Locate the cell with the specified text and output its [x, y] center coordinate. 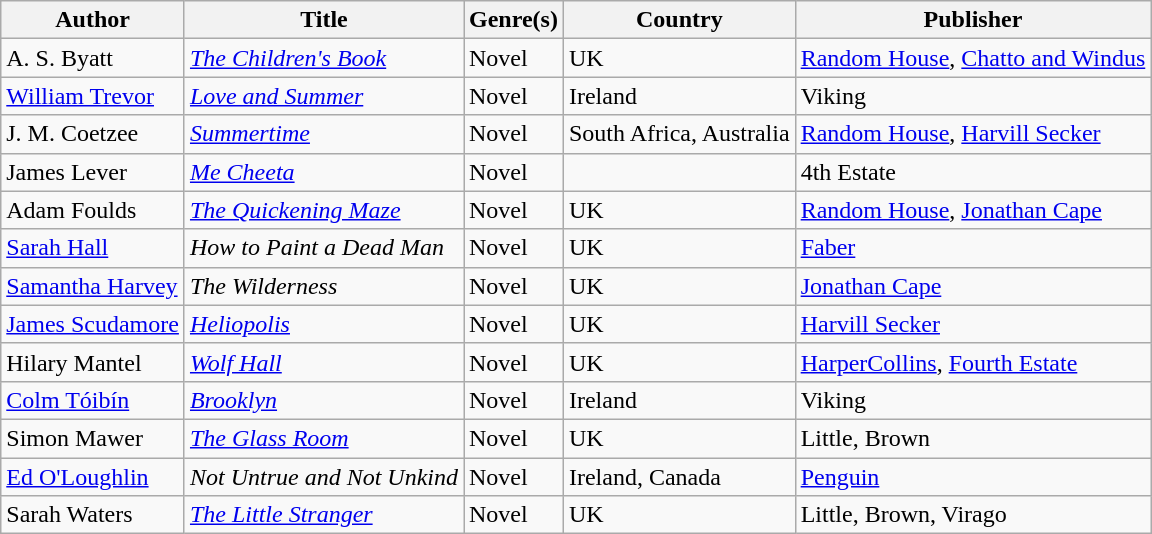
Not Untrue and Not Unkind [324, 477]
Summertime [324, 134]
Brooklyn [324, 400]
How to Paint a Dead Man [324, 248]
Me Cheeta [324, 172]
Genre(s) [514, 20]
James Scudamore [93, 324]
South Africa, Australia [679, 134]
Penguin [973, 477]
Harvill Secker [973, 324]
Heliopolis [324, 324]
The Little Stranger [324, 515]
Hilary Mantel [93, 362]
A. S. Byatt [93, 58]
The Wilderness [324, 286]
Colm Tóibín [93, 400]
Love and Summer [324, 96]
4th Estate [973, 172]
Publisher [973, 20]
Sarah Hall [93, 248]
Country [679, 20]
Ed O'Loughlin [93, 477]
The Children's Book [324, 58]
HarperCollins, Fourth Estate [973, 362]
Little, Brown, Virago [973, 515]
The Quickening Maze [324, 210]
Little, Brown [973, 438]
J. M. Coetzee [93, 134]
Samantha Harvey [93, 286]
Sarah Waters [93, 515]
Title [324, 20]
Adam Foulds [93, 210]
Faber [973, 248]
Simon Mawer [93, 438]
Jonathan Cape [973, 286]
William Trevor [93, 96]
The Glass Room [324, 438]
James Lever [93, 172]
Random House, Jonathan Cape [973, 210]
Random House, Chatto and Windus [973, 58]
Author [93, 20]
Ireland, Canada [679, 477]
Wolf Hall [324, 362]
Random House, Harvill Secker [973, 134]
